Determine the [x, y] coordinate at the center of the cell enclosing the given text.  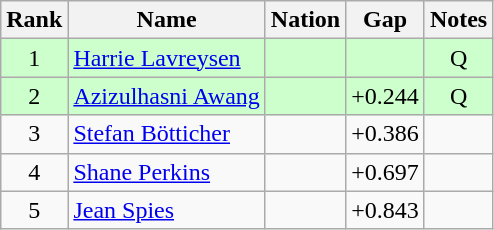
Harrie Lavreysen [166, 58]
Azizulhasni Awang [166, 96]
Stefan Bötticher [166, 134]
Jean Spies [166, 210]
Notes [458, 20]
+0.386 [386, 134]
+0.244 [386, 96]
Nation [305, 20]
Shane Perkins [166, 172]
Gap [386, 20]
2 [34, 96]
+0.843 [386, 210]
1 [34, 58]
3 [34, 134]
Rank [34, 20]
5 [34, 210]
4 [34, 172]
+0.697 [386, 172]
Name [166, 20]
